From the cell containing the given text, extract its center point as [x, y] coordinate. 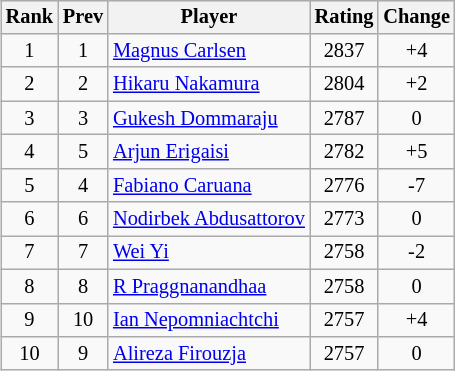
-7 [416, 185]
+2 [416, 84]
Player [209, 17]
Hikaru Nakamura [209, 84]
Wei Yi [209, 253]
Gukesh Dommaraju [209, 118]
+5 [416, 152]
Fabiano Caruana [209, 185]
Rank [30, 17]
Alireza Firouzja [209, 354]
Change [416, 17]
2787 [344, 118]
Ian Nepomniachtchi [209, 320]
Prev [83, 17]
-2 [416, 253]
2776 [344, 185]
2782 [344, 152]
R Praggnanandhaa [209, 286]
2837 [344, 51]
Rating [344, 17]
2804 [344, 84]
Arjun Erigaisi [209, 152]
Magnus Carlsen [209, 51]
2773 [344, 219]
Nodirbek Abdusattorov [209, 219]
